Return the [X, Y] coordinate for the center point of the cell that contains the specified text.  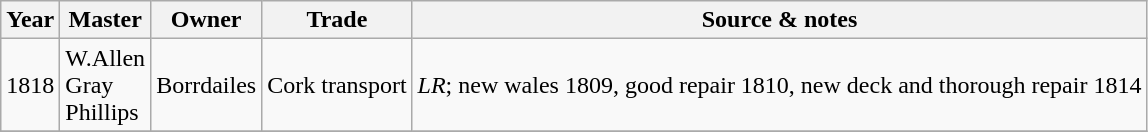
1818 [30, 85]
Borrdailes [206, 85]
Master [106, 20]
Owner [206, 20]
Year [30, 20]
W.AllenGrayPhillips [106, 85]
Trade [337, 20]
Source & notes [780, 20]
Cork transport [337, 85]
LR; new wales 1809, good repair 1810, new deck and thorough repair 1814 [780, 85]
